Scan for the cell matching the given text and deliver its (X, Y) coordinate at center. 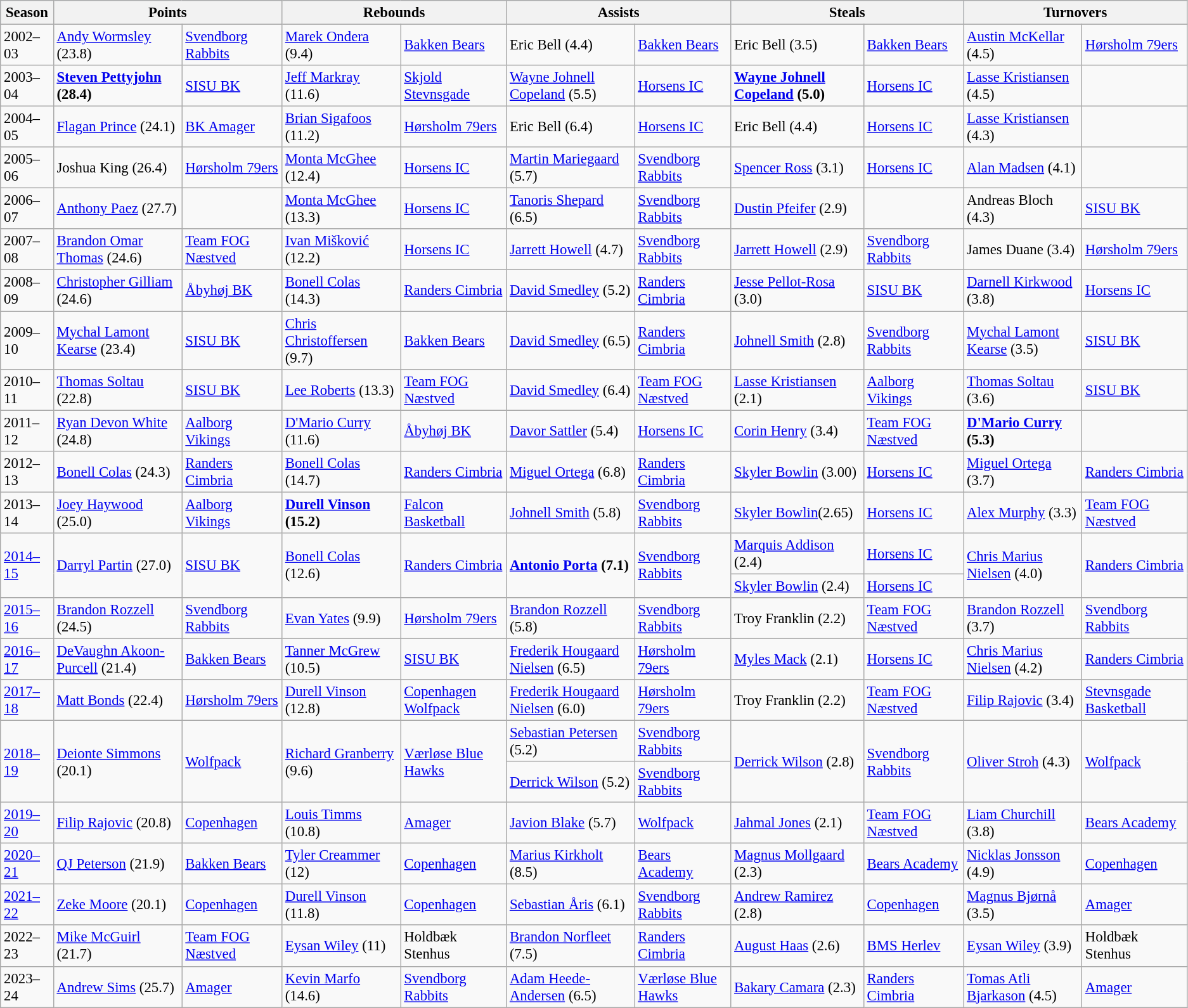
Chris Marius Nielsen (4.0) (1023, 565)
Eric Bell (3.5) (797, 46)
Wayne Johnell Copeland (5.0) (797, 86)
Filip Rajovic (20.8) (118, 823)
Skjold Stevnsgade (454, 86)
Deionte Simmons (20.1) (118, 762)
DeVaughn Akoon-Purcell (21.4) (118, 659)
Marek Ondera (9.4) (341, 46)
Monta McGhee (13.3) (341, 209)
BK Amager (232, 127)
Tanner McGrew (10.5) (341, 659)
Thomas Soltau (22.8) (118, 389)
Tyler Creammer (12) (341, 863)
Ivan Mišković (12.2) (341, 250)
2002–03 (27, 46)
Corin Henry (3.4) (797, 431)
Davor Sattler (5.4) (571, 431)
Magnus Bjørnå (3.5) (1023, 905)
Jarrett Howell (4.7) (571, 250)
Mychal Lamont Kearse (23.4) (118, 340)
Brandon Omar Thomas (24.6) (118, 250)
Andreas Bloch (4.3) (1023, 209)
Falcon Basketball (454, 512)
Assists (619, 13)
James Duane (3.4) (1023, 250)
2010–11 (27, 389)
Miguel Ortega (3.7) (1023, 472)
Bonell Colas (14.3) (341, 290)
David Smedley (6.5) (571, 340)
Durell Vinson (15.2) (341, 512)
2009–10 (27, 340)
Stevnsgade Basketball (1135, 700)
2005–06 (27, 167)
2003–04 (27, 86)
Zeke Moore (20.1) (118, 905)
Brandon Norfleet (7.5) (571, 946)
2018–19 (27, 762)
Alex Murphy (3.3) (1023, 512)
Lasse Kristiansen (2.1) (797, 389)
Bonell Colas (24.3) (118, 472)
Marius Kirkholt (8.5) (571, 863)
Javion Blake (5.7) (571, 823)
Eysan Wiley (3.9) (1023, 946)
Filip Rajovic (3.4) (1023, 700)
Skyler Bowlin (3.00) (797, 472)
Skyler Bowlin(2.65) (797, 512)
2023–24 (27, 986)
2022–23 (27, 946)
Jesse Pellot-Rosa (3.0) (797, 290)
Kevin Marfo (14.6) (341, 986)
Alan Madsen (4.1) (1023, 167)
Magnus Mollgaard (2.3) (797, 863)
Andrew Sims (25.7) (118, 986)
August Haas (2.6) (797, 946)
Joshua King (26.4) (118, 167)
Steals (847, 13)
QJ Peterson (21.9) (118, 863)
Brian Sigafoos (11.2) (341, 127)
David Smedley (5.2) (571, 290)
Sebastian Petersen (5.2) (571, 742)
Rebounds (394, 13)
Liam Churchill (3.8) (1023, 823)
Jahmal Jones (2.1) (797, 823)
Oliver Stroh (4.3) (1023, 762)
Darryl Partin (27.0) (118, 565)
2007–08 (27, 250)
D'Mario Curry (5.3) (1023, 431)
Andy Wormsley (23.8) (118, 46)
2008–09 (27, 290)
Darnell Kirkwood (3.8) (1023, 290)
2017–18 (27, 700)
Steven Pettyjohn (28.4) (118, 86)
2012–13 (27, 472)
2014–15 (27, 565)
Bonell Colas (12.6) (341, 565)
Brandon Rozzell (3.7) (1023, 619)
Frederik Hougaard Nielsen (6.5) (571, 659)
Mychal Lamont Kearse (3.5) (1023, 340)
2013–14 (27, 512)
Durell Vinson (11.8) (341, 905)
Brandon Rozzell (24.5) (118, 619)
Points (167, 13)
Anthony Paez (27.7) (118, 209)
Richard Granberry (9.6) (341, 762)
Wayne Johnell Copeland (5.5) (571, 86)
Derrick Wilson (2.8) (797, 762)
Eysan Wiley (11) (341, 946)
Thomas Soltau (3.6) (1023, 389)
Nicklas Jonsson (4.9) (1023, 863)
2020–21 (27, 863)
Jarrett Howell (2.9) (797, 250)
Lee Roberts (13.3) (341, 389)
Turnovers (1075, 13)
Matt Bonds (22.4) (118, 700)
Tanoris Shepard (6.5) (571, 209)
Jeff Markray (11.6) (341, 86)
2016–17 (27, 659)
Adam Heede-Andersen (6.5) (571, 986)
2004–05 (27, 127)
Skyler Bowlin (2.4) (797, 586)
2021–22 (27, 905)
Dustin Pfeifer (2.9) (797, 209)
Antonio Porta (7.1) (571, 565)
Myles Mack (2.1) (797, 659)
Ryan Devon White (24.8) (118, 431)
2015–16 (27, 619)
BMS Herlev (913, 946)
Durell Vinson (12.8) (341, 700)
Joey Haywood (25.0) (118, 512)
Lasse Kristiansen (4.5) (1023, 86)
Mike McGuirl (21.7) (118, 946)
Marquis Addison (2.4) (797, 554)
Bakary Camara (2.3) (797, 986)
Flagan Prince (24.1) (118, 127)
Martin Mariegaard (5.7) (571, 167)
Frederik Hougaard Nielsen (6.0) (571, 700)
D'Mario Curry (11.6) (341, 431)
Spencer Ross (3.1) (797, 167)
Lasse Kristiansen (4.3) (1023, 127)
Chris Christoffersen (9.7) (341, 340)
David Smedley (6.4) (571, 389)
Monta McGhee (12.4) (341, 167)
Copenhagen Wolfpack (454, 700)
2006–07 (27, 209)
Season (27, 13)
Johnell Smith (5.8) (571, 512)
Christopher Gilliam (24.6) (118, 290)
Brandon Rozzell (5.8) (571, 619)
Derrick Wilson (5.2) (571, 782)
Bonell Colas (14.7) (341, 472)
2019–20 (27, 823)
Austin McKellar (4.5) (1023, 46)
Andrew Ramirez (2.8) (797, 905)
Evan Yates (9.9) (341, 619)
Johnell Smith (2.8) (797, 340)
Miguel Ortega (6.8) (571, 472)
2011–12 (27, 431)
Sebastian Åris (6.1) (571, 905)
Tomas Atli Bjarkason (4.5) (1023, 986)
Chris Marius Nielsen (4.2) (1023, 659)
Eric Bell (6.4) (571, 127)
Louis Timms (10.8) (341, 823)
